Detect which cell encompasses the target text, then output its [X, Y] center coordinate. 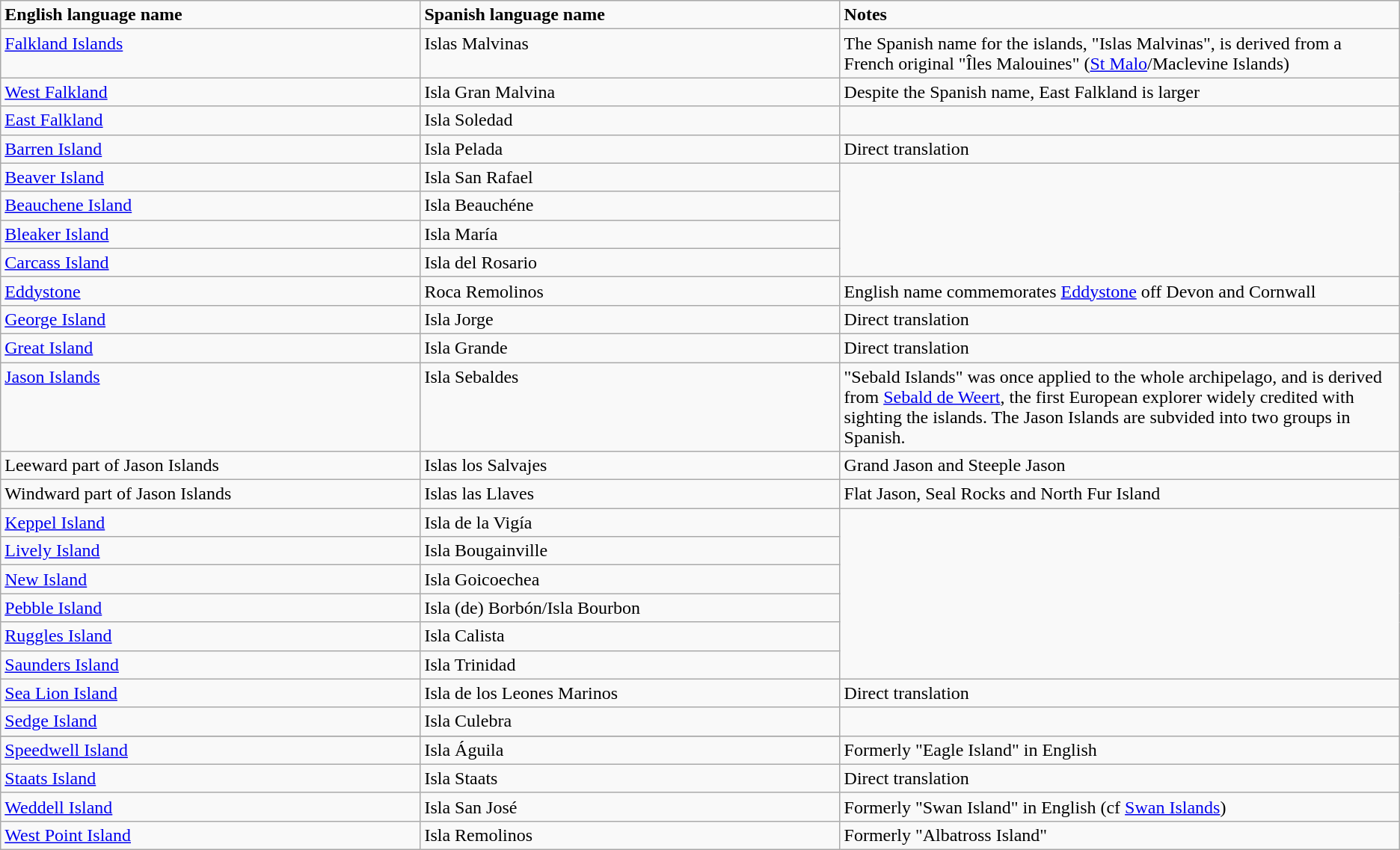
Isla Staats [630, 778]
Bleaker Island [211, 234]
Isla Beauchéne [630, 206]
Isla Pelada [630, 149]
Sea Lion Island [211, 693]
Beauchene Island [211, 206]
Isla San José [630, 807]
Grand Jason and Steeple Jason [1120, 466]
Despite the Spanish name, East Falkland is larger [1120, 92]
Formerly "Albatross Island" [1120, 835]
Formerly "Swan Island" in English (cf Swan Islands) [1120, 807]
Lively Island [211, 551]
English language name [211, 15]
Isla Goicoechea [630, 579]
Formerly "Eagle Island" in English [1120, 750]
The Spanish name for the islands, "Islas Malvinas", is derived from a French original "Îles Malouines" (St Malo/Maclevine Islands) [1120, 54]
Isla Jorge [630, 319]
George Island [211, 319]
Isla Remolinos [630, 835]
Jason Islands [211, 407]
Weddell Island [211, 807]
Keppel Island [211, 523]
Isla Gran Malvina [630, 92]
Beaver Island [211, 177]
Speedwell Island [211, 750]
Isla Calista [630, 636]
Islas Malvinas [630, 54]
Roca Remolinos [630, 291]
Eddystone [211, 291]
West Falkland [211, 92]
Sedge Island [211, 721]
English name commemorates Eddystone off Devon and Cornwall [1120, 291]
Notes [1120, 15]
Pebble Island [211, 608]
Isla Bougainville [630, 551]
Isla Grande [630, 348]
Isla María [630, 234]
New Island [211, 579]
Isla de la Vigía [630, 523]
Isla San Rafael [630, 177]
Isla Trinidad [630, 665]
Spanish language name [630, 15]
Islas los Salvajes [630, 466]
Islas las Llaves [630, 494]
Falkland Islands [211, 54]
Carcass Island [211, 262]
Isla Sebaldes [630, 407]
Leeward part of Jason Islands [211, 466]
East Falkland [211, 120]
Staats Island [211, 778]
West Point Island [211, 835]
Windward part of Jason Islands [211, 494]
Isla del Rosario [630, 262]
Isla de los Leones Marinos [630, 693]
Isla Culebra [630, 721]
Saunders Island [211, 665]
Isla Águila [630, 750]
Isla Soledad [630, 120]
Ruggles Island [211, 636]
Barren Island [211, 149]
Isla (de) Borbón/Isla Bourbon [630, 608]
Flat Jason, Seal Rocks and North Fur Island [1120, 494]
Great Island [211, 348]
